Scan for the cell matching the given text and deliver its [X, Y] coordinate at center. 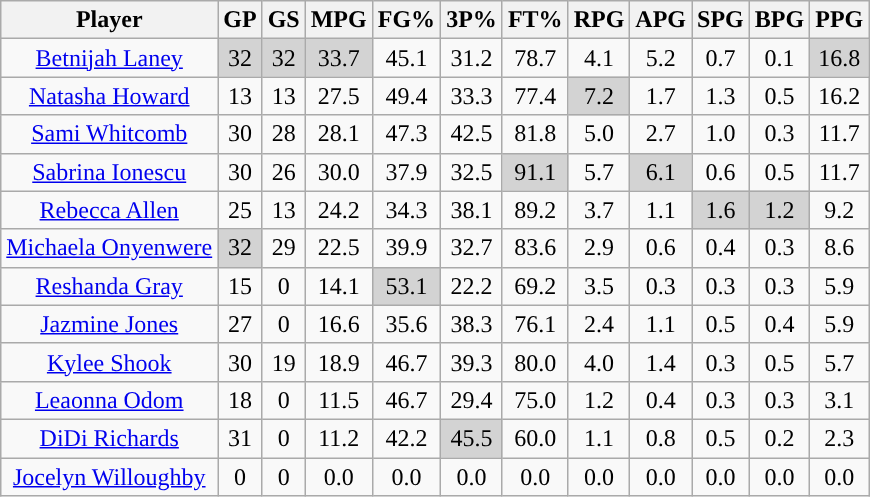
Jazmine Jones [110, 324]
31.2 [472, 58]
Rebecca Allen [110, 210]
39.3 [472, 362]
11.2 [338, 438]
42.2 [406, 438]
Leaonna Odom [110, 400]
8.6 [840, 248]
49.4 [406, 96]
2.9 [599, 248]
60.0 [535, 438]
16.8 [840, 58]
26 [284, 172]
24.2 [338, 210]
22.5 [338, 248]
6.1 [661, 172]
27 [240, 324]
7.2 [599, 96]
16.6 [338, 324]
GP [240, 20]
45.5 [472, 438]
53.1 [406, 286]
38.1 [472, 210]
1.3 [721, 96]
33.7 [338, 58]
81.8 [535, 134]
9.2 [840, 210]
32.5 [472, 172]
PPG [840, 20]
39.9 [406, 248]
18 [240, 400]
38.3 [472, 324]
RPG [599, 20]
89.2 [535, 210]
0.8 [661, 438]
19 [284, 362]
31 [240, 438]
69.2 [535, 286]
5.0 [599, 134]
2.4 [599, 324]
80.0 [535, 362]
4.1 [599, 58]
35.6 [406, 324]
22.2 [472, 286]
0.2 [779, 438]
3P% [472, 20]
1.0 [721, 134]
34.3 [406, 210]
SPG [721, 20]
83.6 [535, 248]
47.3 [406, 134]
33.3 [472, 96]
Jocelyn Willoughby [110, 477]
1.7 [661, 96]
4.0 [599, 362]
Sabrina Ionescu [110, 172]
30.0 [338, 172]
91.1 [535, 172]
78.7 [535, 58]
25 [240, 210]
14.1 [338, 286]
76.1 [535, 324]
APG [661, 20]
1.6 [721, 210]
29.4 [472, 400]
Natasha Howard [110, 96]
37.9 [406, 172]
75.0 [535, 400]
FT% [535, 20]
0.7 [721, 58]
GS [284, 20]
28 [284, 134]
28.1 [338, 134]
Reshanda Gray [110, 286]
42.5 [472, 134]
16.2 [840, 96]
BPG [779, 20]
15 [240, 286]
45.1 [406, 58]
27.5 [338, 96]
2.7 [661, 134]
Player [110, 20]
18.9 [338, 362]
32.7 [472, 248]
0.1 [779, 58]
DiDi Richards [110, 438]
2.3 [840, 438]
29 [284, 248]
11.5 [338, 400]
FG% [406, 20]
3.5 [599, 286]
Kylee Shook [110, 362]
Michaela Onyenwere [110, 248]
1.4 [661, 362]
Betnijah Laney [110, 58]
Sami Whitcomb [110, 134]
3.7 [599, 210]
77.4 [535, 96]
MPG [338, 20]
5.2 [661, 58]
3.1 [840, 400]
